Scan for the cell matching the given text and deliver its [X, Y] coordinate at center. 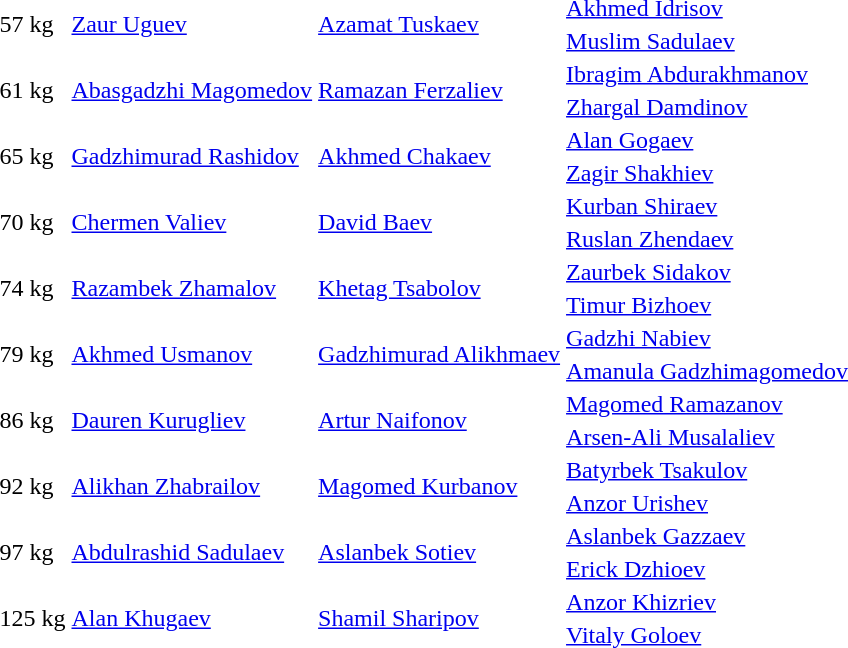
Khetag Tsabolov [440, 288]
Artur Naifonov [440, 420]
Gadzhimurad Alikhmaev [440, 354]
Alikhan Zhabrailov [192, 486]
Dauren Kurugliev [192, 420]
Ramazan Ferzaliev [440, 90]
Akhmed Chakaev [440, 156]
Gadzhimurad Rashidov [192, 156]
Aslanbek Sotiev [440, 552]
Chermen Valiev [192, 222]
Razambek Zhamalov [192, 288]
David Baev [440, 222]
Abdulrashid Sadulaev [192, 552]
Akhmed Usmanov [192, 354]
Abasgadzhi Magomedov [192, 90]
Magomed Kurbanov [440, 486]
